Locate the cell with the specified text and output its (X, Y) center coordinate. 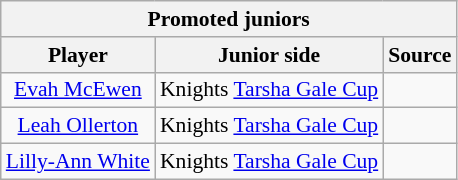
Promoted juniors (229, 19)
Junior side (269, 55)
Evah McEwen (78, 90)
Lilly-Ann White (78, 162)
Source (420, 55)
Leah Ollerton (78, 126)
Player (78, 55)
